Find where the given text appears and provide that cell's center as (X, Y) coordinate. 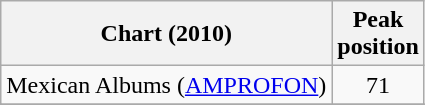
Chart (2010) (166, 34)
Peakposition (378, 34)
Mexican Albums (AMPROFON) (166, 85)
71 (378, 85)
